Pinpoint the cell where the given text exists, returning its (X, Y) midpoint coordinate. 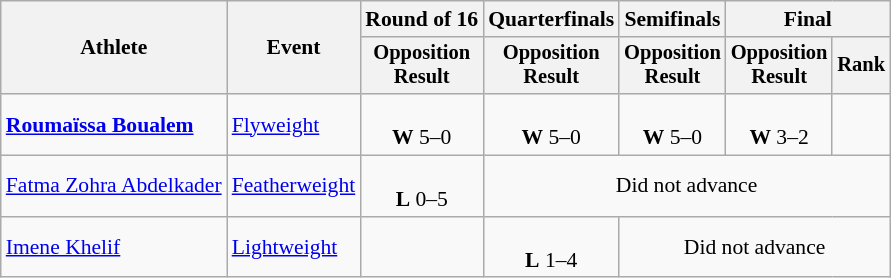
L 1–4 (551, 248)
W 3–2 (780, 124)
Roumaïssa Boualem (114, 124)
Flyweight (294, 124)
Quarterfinals (551, 19)
Semifinals (672, 19)
Round of 16 (422, 19)
Event (294, 48)
Lightweight (294, 248)
Featherweight (294, 186)
Imene Khelif (114, 248)
Fatma Zohra Abdelkader (114, 186)
Final (808, 19)
Rank (861, 66)
L 0–5 (422, 186)
Athlete (114, 48)
